Return [X, Y] of the center of cell containing provided text 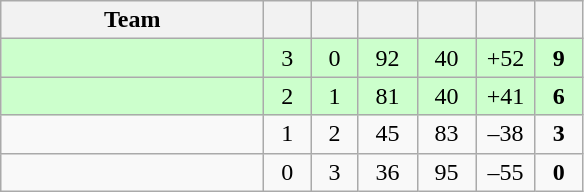
81 [388, 96]
+52 [506, 58]
6 [558, 96]
95 [446, 172]
–38 [506, 134]
9 [558, 58]
+41 [506, 96]
92 [388, 58]
Team [132, 20]
83 [446, 134]
36 [388, 172]
–55 [506, 172]
45 [388, 134]
